Identify which cell holds the provided text, then report its (X, Y) central coordinate. 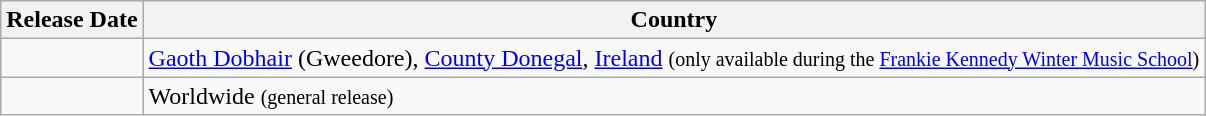
Country (674, 20)
Worldwide (general release) (674, 96)
Gaoth Dobhair (Gweedore), County Donegal, Ireland (only available during the Frankie Kennedy Winter Music School) (674, 58)
Release Date (72, 20)
